Search for the cell housing the specified text and yield its [x, y] center coordinate. 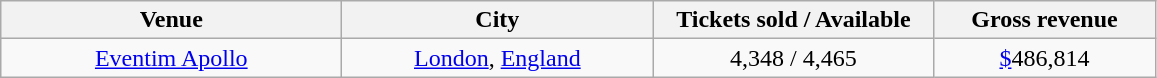
4,348 / 4,465 [794, 58]
Tickets sold / Available [794, 20]
Venue [172, 20]
City [498, 20]
Gross revenue [1044, 20]
Eventim Apollo [172, 58]
London, England [498, 58]
$486,814 [1044, 58]
